Return (x, y) of the center of cell containing provided text 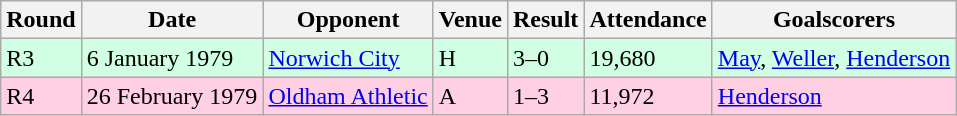
Venue (470, 20)
11,972 (648, 96)
Henderson (834, 96)
May, Weller, Henderson (834, 58)
R4 (41, 96)
Result (545, 20)
19,680 (648, 58)
Opponent (348, 20)
Goalscorers (834, 20)
26 February 1979 (172, 96)
A (470, 96)
6 January 1979 (172, 58)
Attendance (648, 20)
R3 (41, 58)
Date (172, 20)
3–0 (545, 58)
Round (41, 20)
H (470, 58)
Norwich City (348, 58)
1–3 (545, 96)
Oldham Athletic (348, 96)
